Pinpoint the cell where the given text exists, returning its (X, Y) midpoint coordinate. 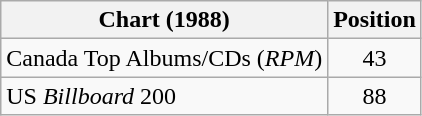
88 (375, 96)
Canada Top Albums/CDs (RPM) (164, 58)
43 (375, 58)
Chart (1988) (164, 20)
US Billboard 200 (164, 96)
Position (375, 20)
